Determine the (X, Y) coordinate at the center of the cell enclosing the given text.  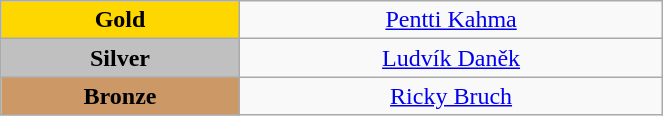
Gold (120, 20)
Ludvík Daněk (451, 58)
Bronze (120, 96)
Ricky Bruch (451, 96)
Pentti Kahma (451, 20)
Silver (120, 58)
